Scan for the cell matching the given text and deliver its [X, Y] coordinate at center. 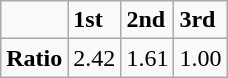
2nd [148, 20]
1.00 [200, 58]
1st [94, 20]
2.42 [94, 58]
Ratio [34, 58]
3rd [200, 20]
1.61 [148, 58]
